From the cell containing the given text, extract its center point as [X, Y] coordinate. 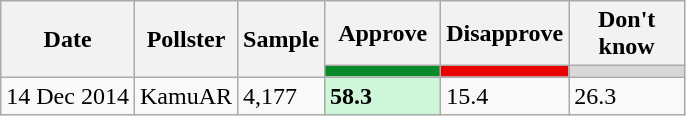
KamuAR [186, 96]
Pollster [186, 39]
4,177 [282, 96]
Sample [282, 39]
Date [68, 39]
Disapprove [505, 34]
14 Dec 2014 [68, 96]
26.3 [627, 96]
15.4 [505, 96]
Don't know [627, 34]
Approve [383, 34]
58.3 [383, 96]
